Provide the [x, y] coordinate of the cell's center where the given text is located.  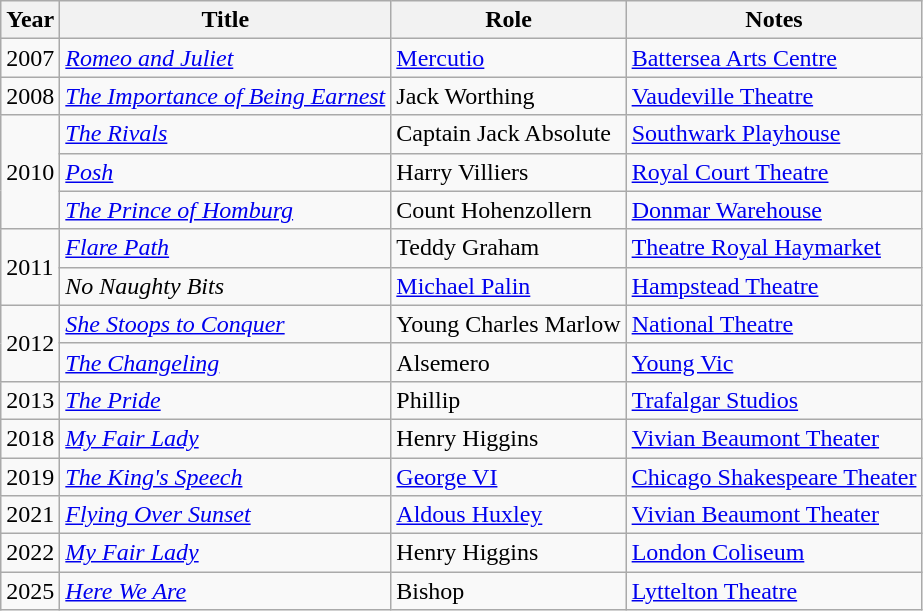
The Rivals [226, 134]
Southwark Playhouse [774, 134]
Trafalgar Studios [774, 400]
The Importance of Being Earnest [226, 96]
No Naughty Bits [226, 286]
Captain Jack Absolute [508, 134]
Theatre Royal Haymarket [774, 248]
2021 [30, 515]
Teddy Graham [508, 248]
2018 [30, 438]
Mercutio [508, 58]
Alsemero [508, 362]
Battersea Arts Centre [774, 58]
Jack Worthing [508, 96]
Year [30, 20]
Notes [774, 20]
Flying Over Sunset [226, 515]
Harry Villiers [508, 172]
Royal Court Theatre [774, 172]
2011 [30, 267]
The Changeling [226, 362]
2022 [30, 553]
Donmar Warehouse [774, 210]
2025 [30, 591]
The King's Speech [226, 477]
Young Charles Marlow [508, 324]
2012 [30, 343]
George VI [508, 477]
Hampstead Theatre [774, 286]
Here We Are [226, 591]
Michael Palin [508, 286]
2010 [30, 172]
2013 [30, 400]
National Theatre [774, 324]
Flare Path [226, 248]
Romeo and Juliet [226, 58]
Young Vic [774, 362]
The Prince of Homburg [226, 210]
She Stoops to Conquer [226, 324]
Posh [226, 172]
Aldous Huxley [508, 515]
Role [508, 20]
Chicago Shakespeare Theater [774, 477]
Bishop [508, 591]
Count Hohenzollern [508, 210]
Phillip [508, 400]
London Coliseum [774, 553]
2019 [30, 477]
2008 [30, 96]
Title [226, 20]
2007 [30, 58]
The Pride [226, 400]
Vaudeville Theatre [774, 96]
Lyttelton Theatre [774, 591]
